Detect which cell encompasses the target text, then output its (X, Y) center coordinate. 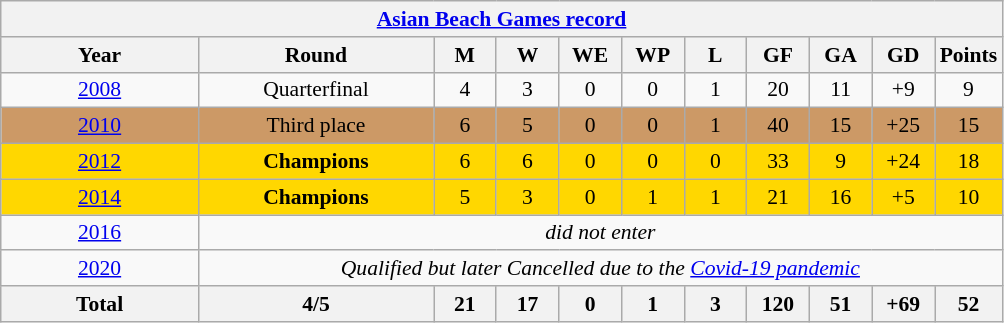
120 (778, 304)
Year (100, 55)
Quarterfinal (316, 90)
Total (100, 304)
GF (778, 55)
40 (778, 126)
18 (968, 162)
52 (968, 304)
11 (840, 90)
16 (840, 197)
17 (528, 304)
+9 (904, 90)
GD (904, 55)
Qualified but later Cancelled due to the Covid-19 pandemic (600, 269)
33 (778, 162)
2010 (100, 126)
M (466, 55)
WP (652, 55)
2020 (100, 269)
L (716, 55)
20 (778, 90)
2016 (100, 233)
Points (968, 55)
Asian Beach Games record (502, 19)
2014 (100, 197)
+5 (904, 197)
+25 (904, 126)
GA (840, 55)
did not enter (600, 233)
10 (968, 197)
2008 (100, 90)
W (528, 55)
Third place (316, 126)
2012 (100, 162)
4 (466, 90)
+24 (904, 162)
51 (840, 304)
+69 (904, 304)
4/5 (316, 304)
Round (316, 55)
WE (590, 55)
